For the text-containing cell, return its midpoint in [x, y] coordinate format. 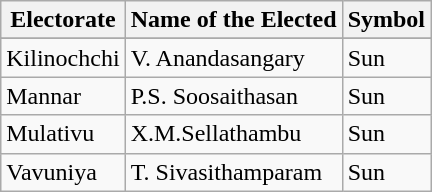
Vavuniya [63, 172]
V. Anandasangary [234, 58]
Mannar [63, 96]
Electorate [63, 20]
P.S. Soosaithasan [234, 96]
X.M.Sellathambu [234, 134]
Kilinochchi [63, 58]
Symbol [386, 20]
Name of the Elected [234, 20]
T. Sivasithamparam [234, 172]
Mulativu [63, 134]
